Locate the cell with the specified text and output its [x, y] center coordinate. 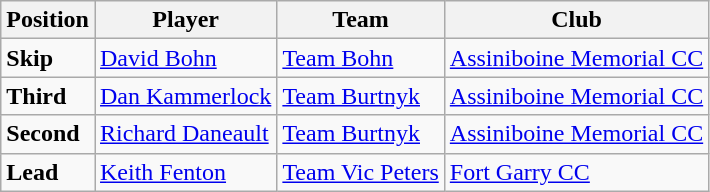
Team [360, 20]
Skip [48, 58]
Player [185, 20]
Lead [48, 172]
Club [576, 20]
Team Vic Peters [360, 172]
Position [48, 20]
Fort Garry CC [576, 172]
Team Bohn [360, 58]
David Bohn [185, 58]
Dan Kammerlock [185, 96]
Richard Daneault [185, 134]
Second [48, 134]
Third [48, 96]
Keith Fenton [185, 172]
